Extract the [x, y] coordinate from the center of the cell holding the provided text.  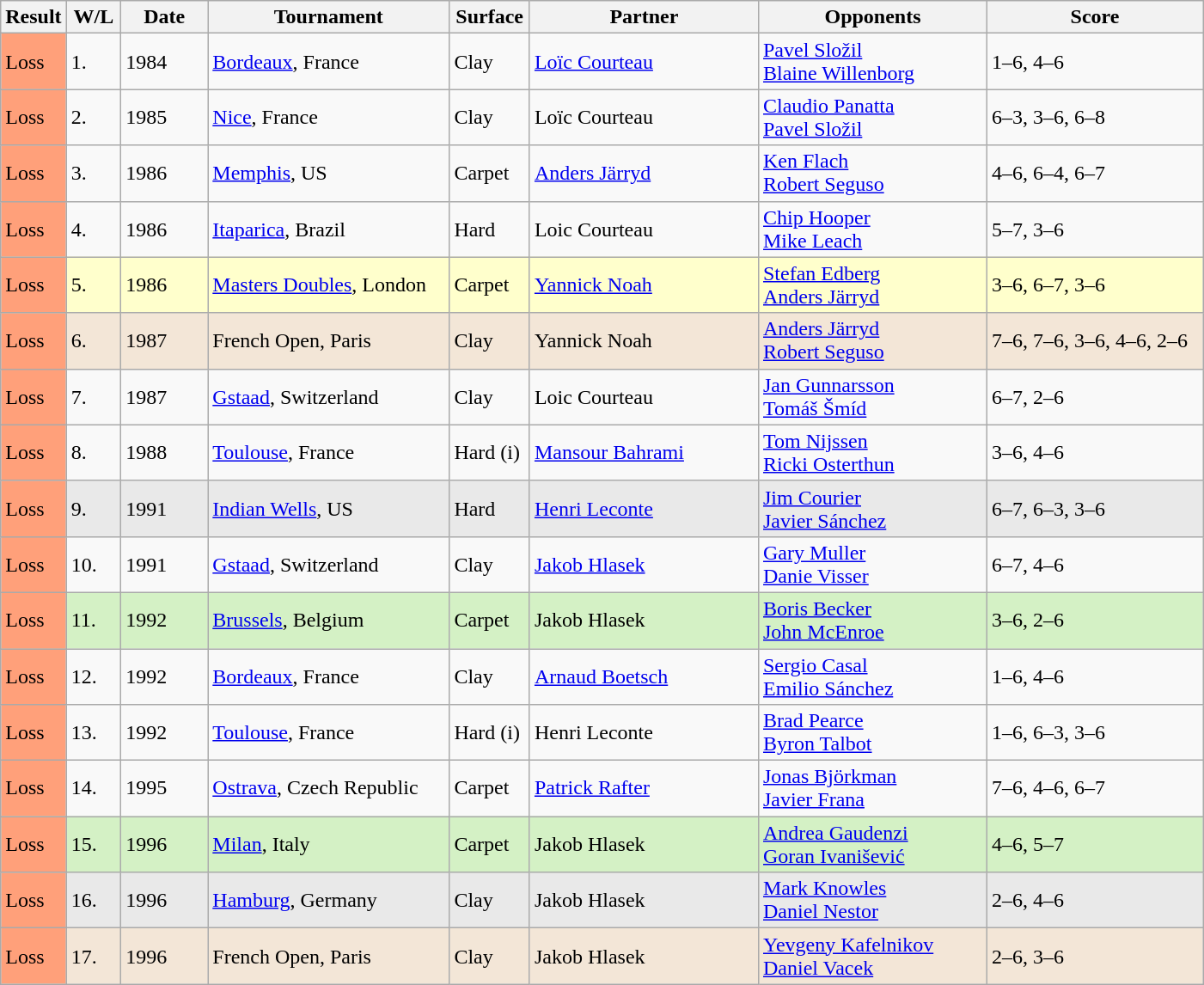
1985 [165, 117]
Jim Courier Javier Sánchez [872, 509]
4–6, 6–4, 6–7 [1095, 174]
7–6, 4–6, 6–7 [1095, 789]
Yevgeny Kafelnikov Daniel Vacek [872, 956]
Indian Wells, US [328, 509]
Memphis, US [328, 174]
Date [165, 17]
3–6, 6–7, 3–6 [1095, 285]
Anders Järryd [644, 174]
Ostrava, Czech Republic [328, 789]
Opponents [872, 17]
6–7, 2–6 [1095, 397]
10. [94, 564]
Boris Becker John McEnroe [872, 621]
Result [34, 17]
2–6, 4–6 [1095, 901]
Sergio Casal Emilio Sánchez [872, 676]
Anders Järryd Robert Seguso [872, 340]
6–7, 6–3, 3–6 [1095, 509]
Brussels, Belgium [328, 621]
Hamburg, Germany [328, 901]
7. [94, 397]
9. [94, 509]
5. [94, 285]
1995 [165, 789]
Brad Pearce Byron Talbot [872, 732]
Score [1095, 17]
Gary Muller Danie Visser [872, 564]
2. [94, 117]
3–6, 4–6 [1095, 452]
Tom Nijssen Ricki Osterthun [872, 452]
1984 [165, 62]
Partner [644, 17]
3–6, 2–6 [1095, 621]
6–3, 3–6, 6–8 [1095, 117]
Mansour Bahrami [644, 452]
4–6, 5–7 [1095, 844]
Stefan Edberg Anders Järryd [872, 285]
Jonas Björkman Javier Frana [872, 789]
3. [94, 174]
W/L [94, 17]
Pavel Složil Blaine Willenborg [872, 62]
Milan, Italy [328, 844]
1988 [165, 452]
7–6, 7–6, 3–6, 4–6, 2–6 [1095, 340]
6–7, 4–6 [1095, 564]
6. [94, 340]
2–6, 3–6 [1095, 956]
Tournament [328, 17]
16. [94, 901]
Masters Doubles, London [328, 285]
Claudio Panatta Pavel Složil [872, 117]
Nice, France [328, 117]
11. [94, 621]
8. [94, 452]
Patrick Rafter [644, 789]
1. [94, 62]
Arnaud Boetsch [644, 676]
13. [94, 732]
12. [94, 676]
5–7, 3–6 [1095, 229]
Itaparica, Brazil [328, 229]
15. [94, 844]
Andrea Gaudenzi Goran Ivanišević [872, 844]
Surface [490, 17]
Chip Hooper Mike Leach [872, 229]
4. [94, 229]
14. [94, 789]
Mark Knowles Daniel Nestor [872, 901]
Jan Gunnarsson Tomáš Šmíd [872, 397]
17. [94, 956]
1–6, 6–3, 3–6 [1095, 732]
Ken Flach Robert Seguso [872, 174]
